Locate the cell with the specified text and output its [X, Y] center coordinate. 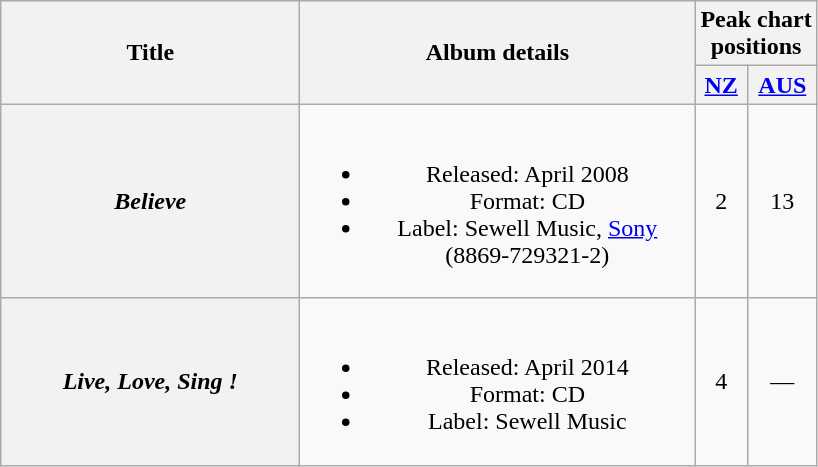
Released: April 2014Format: CDLabel: Sewell Music [498, 382]
— [782, 382]
Live, Love, Sing ! [150, 382]
Released: April 2008Format: CDLabel: Sewell Music, Sony (8869-729321-2) [498, 201]
4 [721, 382]
Album details [498, 52]
Peak chartpositions [756, 34]
Title [150, 52]
13 [782, 201]
Believe [150, 201]
2 [721, 201]
AUS [782, 85]
NZ [721, 85]
